For the text-containing cell, return its midpoint in [X, Y] coordinate format. 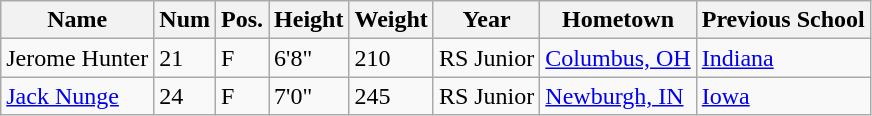
Columbus, OH [618, 58]
24 [185, 96]
Jerome Hunter [78, 58]
21 [185, 58]
245 [391, 96]
Hometown [618, 20]
Iowa [783, 96]
Previous School [783, 20]
Jack Nunge [78, 96]
6'8" [309, 58]
210 [391, 58]
Num [185, 20]
Height [309, 20]
Name [78, 20]
Weight [391, 20]
Pos. [242, 20]
Year [486, 20]
7'0" [309, 96]
Indiana [783, 58]
Newburgh, IN [618, 96]
